Find where the given text appears and provide that cell's center as (x, y) coordinate. 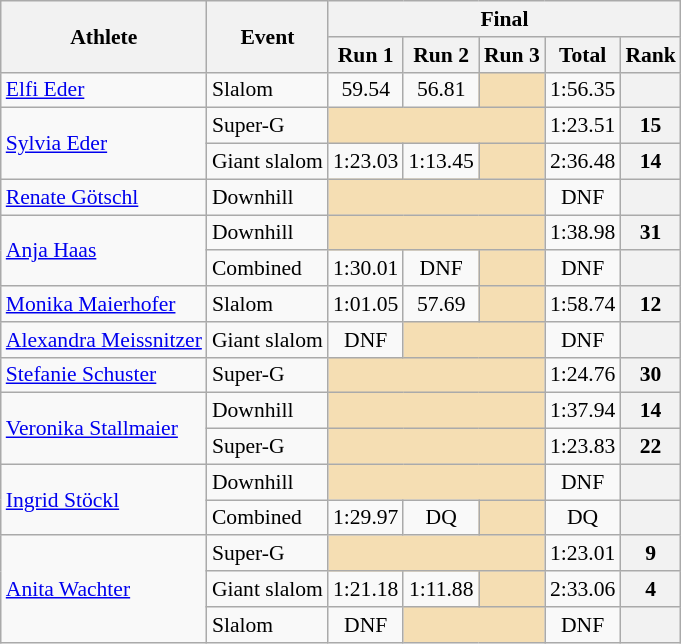
1:23.83 (582, 447)
30 (650, 375)
1:56.35 (582, 90)
22 (650, 447)
9 (650, 554)
59.54 (366, 90)
2:36.48 (582, 162)
Renate Götschl (104, 197)
Ingrid Stöckl (104, 500)
1:23.03 (366, 162)
Athlete (104, 36)
Total (582, 55)
Run 1 (366, 55)
Alexandra Meissnitzer (104, 340)
1:23.01 (582, 554)
1:38.98 (582, 233)
Anita Wachter (104, 590)
Run 2 (440, 55)
57.69 (440, 304)
56.81 (440, 90)
Final (504, 19)
1:23.51 (582, 126)
1:13.45 (440, 162)
12 (650, 304)
Stefanie Schuster (104, 375)
15 (650, 126)
2:33.06 (582, 589)
1:37.94 (582, 411)
Elfi Eder (104, 90)
31 (650, 233)
Sylvia Eder (104, 144)
Run 3 (512, 55)
Event (268, 36)
Anja Haas (104, 250)
1:21.18 (366, 589)
Veronika Stallmaier (104, 428)
1:01.05 (366, 304)
1:58.74 (582, 304)
4 (650, 589)
Monika Maierhofer (104, 304)
1:30.01 (366, 269)
Rank (650, 55)
1:11.88 (440, 589)
1:29.97 (366, 518)
1:24.76 (582, 375)
